Extract the (x, y) coordinate from the center of the cell holding the provided text.  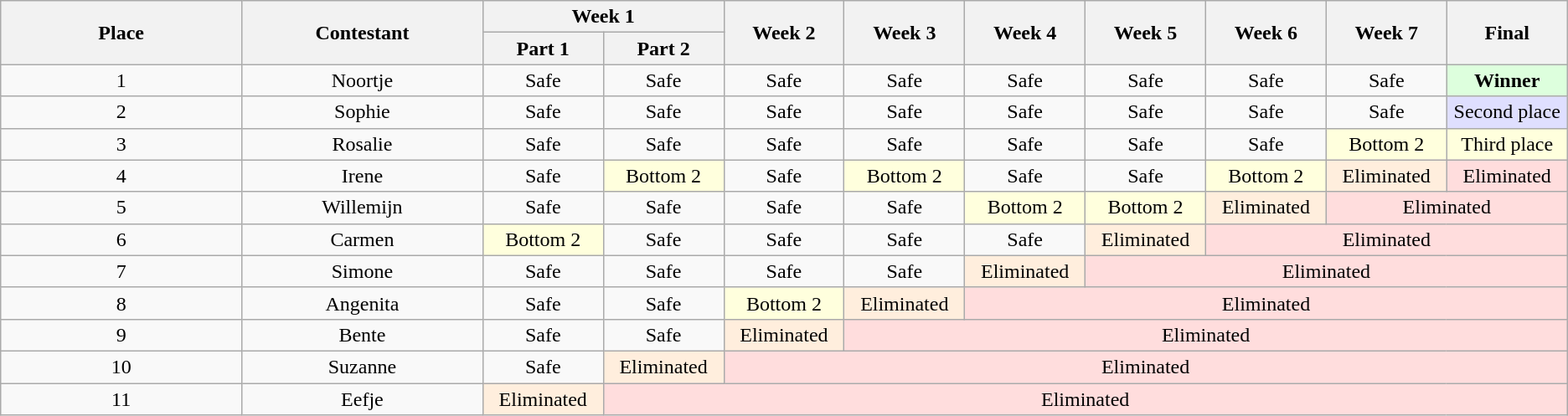
Week 6 (1266, 33)
Noortje (363, 80)
Second place (1507, 112)
Final (1507, 33)
Week 3 (905, 33)
Willemijn (363, 208)
Suzanne (363, 367)
Week 7 (1386, 33)
Sophie (363, 112)
9 (121, 335)
Week 4 (1025, 33)
Bente (363, 335)
Contestant (363, 33)
Week 5 (1146, 33)
10 (121, 367)
Part 1 (543, 49)
7 (121, 271)
4 (121, 176)
Simone (363, 271)
1 (121, 80)
Place (121, 33)
8 (121, 303)
Carmen (363, 239)
Third place (1507, 144)
6 (121, 239)
Angenita (363, 303)
2 (121, 112)
Week 2 (784, 33)
11 (121, 399)
Eefje (363, 399)
5 (121, 208)
Irene (363, 176)
Rosalie (363, 144)
Week 1 (603, 17)
Winner (1507, 80)
Part 2 (663, 49)
3 (121, 144)
